Provide the (x, y) coordinate of the cell's center where the given text is located.  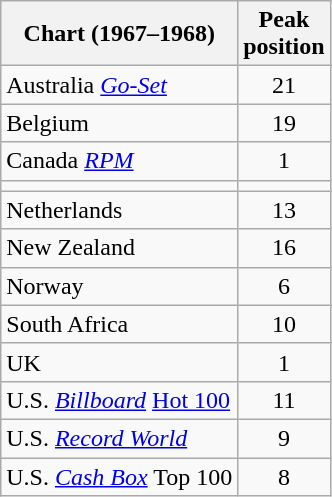
U.S. Cash Box Top 100 (120, 477)
16 (284, 248)
Norway (120, 286)
Chart (1967–1968) (120, 34)
10 (284, 324)
Australia Go-Set (120, 85)
New Zealand (120, 248)
U.S. Billboard Hot 100 (120, 400)
Netherlands (120, 210)
11 (284, 400)
13 (284, 210)
Peakposition (284, 34)
8 (284, 477)
6 (284, 286)
UK (120, 362)
Canada RPM (120, 161)
19 (284, 123)
U.S. Record World (120, 438)
Belgium (120, 123)
21 (284, 85)
9 (284, 438)
South Africa (120, 324)
